Return [X, Y] of the center of cell containing provided text 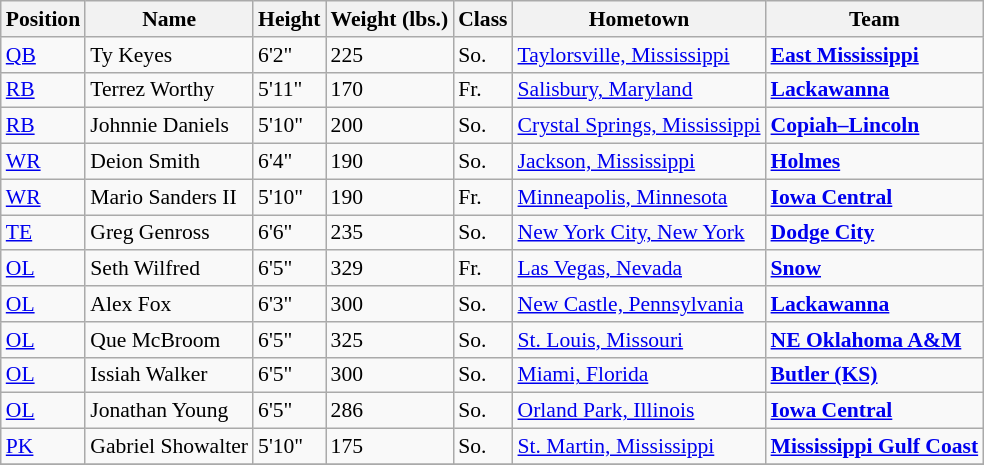
Deion Smith [169, 162]
PK [43, 447]
325 [390, 340]
Minneapolis, Minnesota [640, 197]
Greg Genross [169, 233]
225 [390, 55]
Hometown [640, 19]
Jonathan Young [169, 411]
6'6" [289, 233]
Las Vegas, Nevada [640, 269]
Butler (KS) [875, 375]
Crystal Springs, Mississippi [640, 126]
TE [43, 233]
Orland Park, Illinois [640, 411]
Seth Wilfred [169, 269]
QB [43, 55]
170 [390, 90]
200 [390, 126]
Team [875, 19]
6'3" [289, 304]
235 [390, 233]
Que McBroom [169, 340]
NE Oklahoma A&M [875, 340]
175 [390, 447]
Issiah Walker [169, 375]
Height [289, 19]
St. Louis, Missouri [640, 340]
Taylorsville, Mississippi [640, 55]
Salisbury, Maryland [640, 90]
6'4" [289, 162]
Copiah–Lincoln [875, 126]
5'11" [289, 90]
New York City, New York [640, 233]
Class [482, 19]
Dodge City [875, 233]
Alex Fox [169, 304]
Miami, Florida [640, 375]
Position [43, 19]
329 [390, 269]
St. Martin, Mississippi [640, 447]
Holmes [875, 162]
Mario Sanders II [169, 197]
East Mississippi [875, 55]
286 [390, 411]
Jackson, Mississippi [640, 162]
Weight (lbs.) [390, 19]
Johnnie Daniels [169, 126]
Terrez Worthy [169, 90]
Gabriel Showalter [169, 447]
Ty Keyes [169, 55]
6'2" [289, 55]
Snow [875, 269]
New Castle, Pennsylvania [640, 304]
Mississippi Gulf Coast [875, 447]
Name [169, 19]
